Determine the [X, Y] coordinate at the center of the cell enclosing the given text.  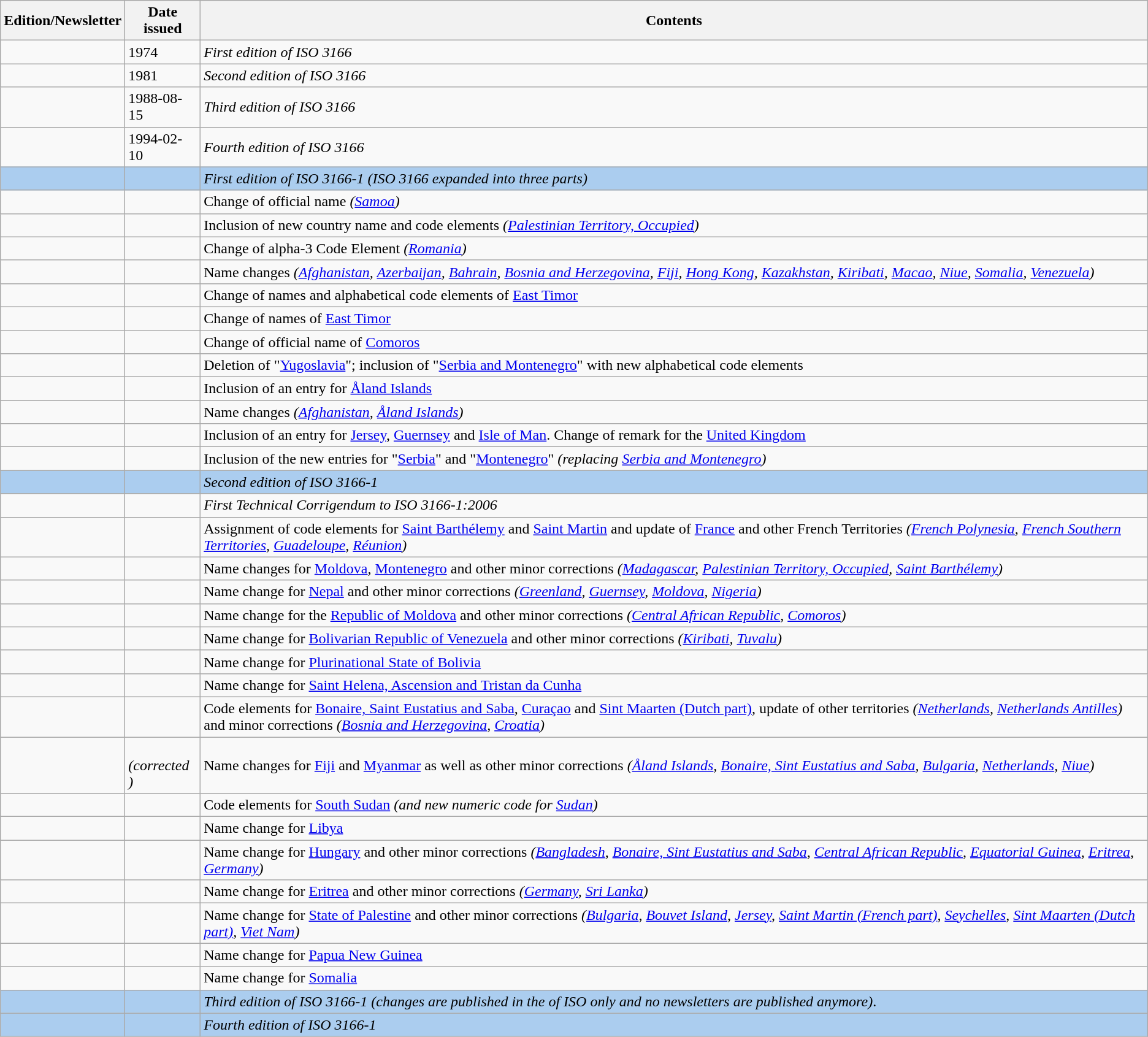
Deletion of "Yugoslavia"; inclusion of "Serbia and Montenegro" with new alphabetical code elements [675, 365]
Name change for Eritrea and other minor corrections (Germany, Sri Lanka) [675, 892]
Code elements for South Sudan (and new numeric code for Sudan) [675, 805]
Inclusion of an entry for Jersey, Guernsey and Isle of Man. Change of remark for the United Kingdom [675, 435]
Fourth edition of ISO 3166 [675, 147]
1974 [163, 52]
Name change for Bolivarian Republic of Venezuela and other minor corrections (Kiribati, Tuvalu) [675, 638]
(corrected ) [163, 765]
Change of names of East Timor [675, 318]
Name change for Libya [675, 828]
Change of official name of Comoros [675, 342]
Third edition of ISO 3166-1 (changes are published in the of ISO only and no newsletters are published anymore). [675, 1001]
Contents [675, 21]
Name changes for Moldova, Montenegro and other minor corrections (Madagascar, Palestinian Territory, Occupied, Saint Barthélemy) [675, 568]
Change of alpha-3 Code Element (Romania) [675, 248]
First edition of ISO 3166 [675, 52]
Date issued [163, 21]
Second edition of ISO 3166-1 [675, 482]
Name change for Papua New Guinea [675, 955]
Edition/Newsletter [63, 21]
Name changes for Fiji and Myanmar as well as other minor corrections (Åland Islands, Bonaire, Sint Eustatius and Saba, Bulgaria, Netherlands, Niue) [675, 765]
Name changes (Afghanistan, Åland Islands) [675, 412]
Fourth edition of ISO 3166-1 [675, 1025]
Name change for Saint Helena, Ascension and Tristan da Cunha [675, 685]
1981 [163, 75]
Name changes (Afghanistan, Azerbaijan, Bahrain, Bosnia and Herzegovina, Fiji, Hong Kong, Kazakhstan, Kiribati, Macao, Niue, Somalia, Venezuela) [675, 272]
1994-02-10 [163, 147]
First Technical Corrigendum to ISO 3166-1:2006 [675, 505]
Inclusion of new country name and code elements (Palestinian Territory, Occupied) [675, 225]
Name change for Nepal and other minor corrections (Greenland, Guernsey, Moldova, Nigeria) [675, 592]
Inclusion of an entry for Åland Islands [675, 389]
Name change for Plurinational State of Bolivia [675, 662]
Name change for Somalia [675, 978]
Name change for the Republic of Moldova and other minor corrections (Central African Republic, Comoros) [675, 615]
1988-08-15 [163, 107]
Change of official name (Samoa) [675, 202]
First edition of ISO 3166-1 (ISO 3166 expanded into three parts) [675, 178]
Inclusion of the new entries for "Serbia" and "Montenegro" (replacing Serbia and Montenegro) [675, 459]
Third edition of ISO 3166 [675, 107]
Second edition of ISO 3166 [675, 75]
Change of names and alphabetical code elements of East Timor [675, 295]
